From the cell containing the given text, extract its center point as (X, Y) coordinate. 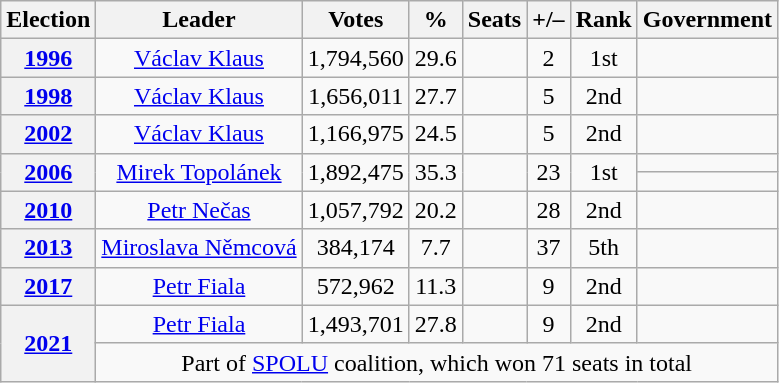
2002 (48, 134)
28 (548, 210)
1,166,975 (356, 134)
35.3 (436, 172)
2010 (48, 210)
11.3 (436, 286)
Rank (604, 20)
+/– (548, 20)
2006 (48, 172)
Leader (199, 20)
2013 (48, 248)
Votes (356, 20)
23 (548, 172)
Seats (494, 20)
Part of SPOLU coalition, which won 71 seats in total (437, 362)
1996 (48, 58)
5th (604, 248)
Election (48, 20)
Mirek Topolánek (199, 172)
1,892,475 (356, 172)
1,493,701 (356, 324)
2021 (48, 343)
24.5 (436, 134)
% (436, 20)
Petr Nečas (199, 210)
37 (548, 248)
384,174 (356, 248)
1,794,560 (356, 58)
29.6 (436, 58)
Government (707, 20)
1998 (48, 96)
Miroslava Němcová (199, 248)
572,962 (356, 286)
1,656,011 (356, 96)
1,057,792 (356, 210)
7.7 (436, 248)
2 (548, 58)
27.7 (436, 96)
20.2 (436, 210)
2017 (48, 286)
27.8 (436, 324)
